Determine the [x, y] coordinate at the center of the cell enclosing the given text.  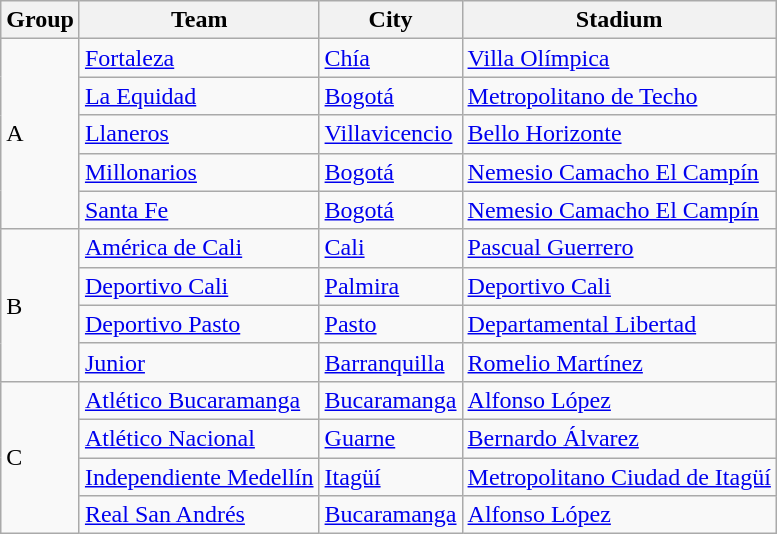
Team [199, 20]
Metropolitano Ciudad de Itagüí [619, 477]
La Equidad [199, 96]
Chía [390, 58]
Villa Olímpica [619, 58]
Itagüí [390, 477]
Cali [390, 248]
Independiente Medellín [199, 477]
Romelio Martínez [619, 362]
Pascual Guerrero [619, 248]
Millonarios [199, 172]
Stadium [619, 20]
Atlético Nacional [199, 438]
Departamental Libertad [619, 324]
Guarne [390, 438]
B [40, 305]
Deportivo Pasto [199, 324]
Group [40, 20]
Metropolitano de Techo [619, 96]
Real San Andrés [199, 515]
Junior [199, 362]
Llaneros [199, 134]
A [40, 134]
Pasto [390, 324]
Barranquilla [390, 362]
Atlético Bucaramanga [199, 400]
Villavicencio [390, 134]
Santa Fe [199, 210]
C [40, 457]
América de Cali [199, 248]
Bello Horizonte [619, 134]
Palmira [390, 286]
Fortaleza [199, 58]
Bernardo Álvarez [619, 438]
City [390, 20]
